Output the [x, y] coordinate of the center of the cell containing the given text.  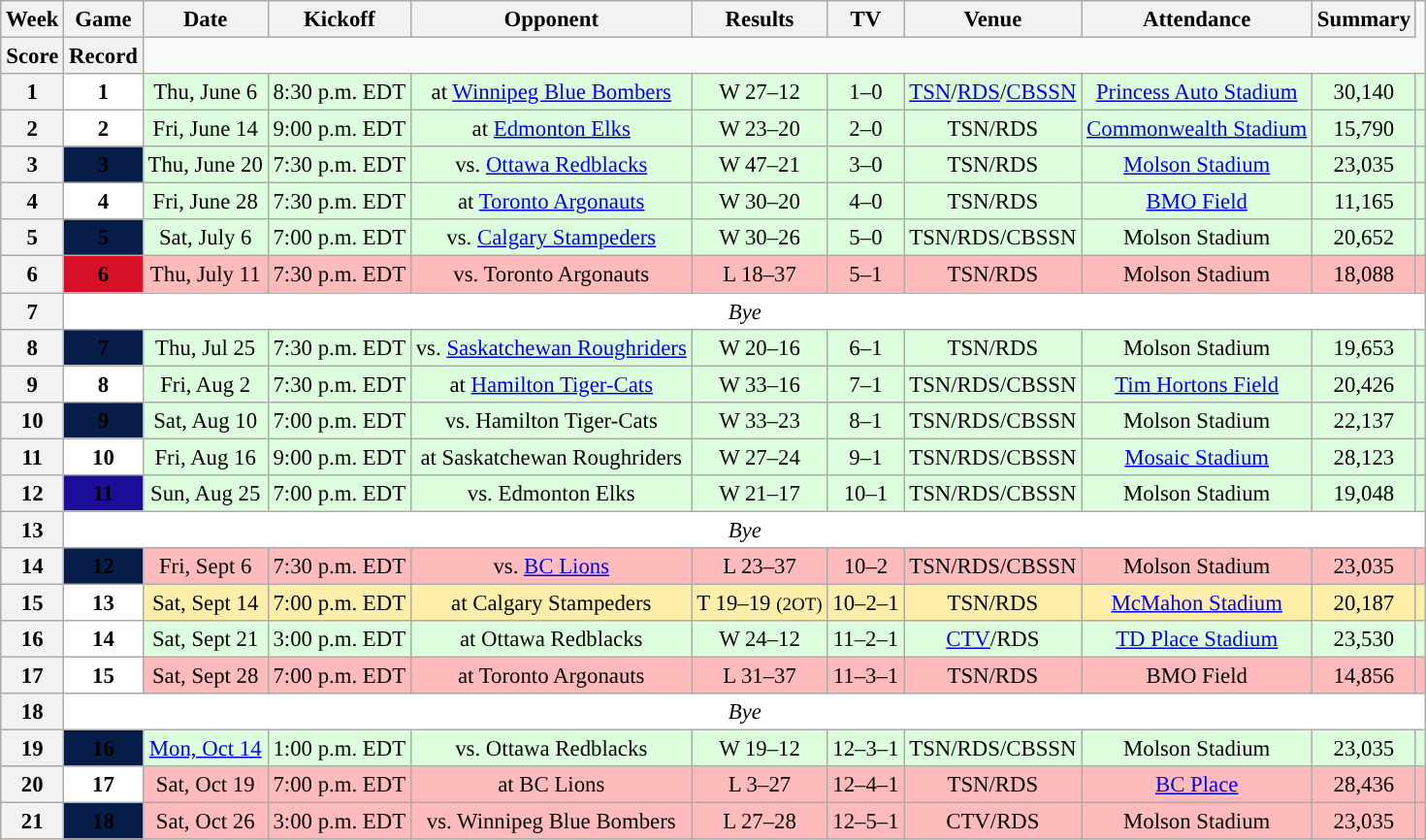
14,856 [1364, 676]
at Edmonton Elks [551, 129]
11–2–1 [865, 639]
20,426 [1364, 384]
Sat, Sept 28 [206, 676]
Fri, Aug 2 [206, 384]
Sun, Aug 25 [206, 494]
Sat, Sept 21 [206, 639]
19,653 [1364, 347]
Tim Hortons Field [1197, 384]
W 47–21 [760, 165]
12–3–1 [865, 749]
1:00 p.m. EDT [340, 749]
Date [206, 19]
Opponent [551, 19]
22,137 [1364, 420]
vs. Hamilton Tiger-Cats [551, 420]
18,088 [1364, 275]
10–2–1 [865, 602]
23,530 [1364, 639]
Commonwealth Stadium [1197, 129]
Venue [993, 19]
1–0 [865, 92]
at Ottawa Redblacks [551, 639]
11–3–1 [865, 676]
Fri, Sept 6 [206, 566]
W 23–20 [760, 129]
L 3–27 [760, 785]
Results [760, 19]
W 33–16 [760, 384]
Record [103, 56]
Fri, June 28 [206, 202]
Summary [1364, 19]
Sat, Sept 14 [206, 602]
Mon, Oct 14 [206, 749]
W 19–12 [760, 749]
19,048 [1364, 494]
10–1 [865, 494]
Fri, Aug 16 [206, 457]
L 18–37 [760, 275]
at Saskatchewan Roughriders [551, 457]
vs. Edmonton Elks [551, 494]
TV [865, 19]
2–0 [865, 129]
McMahon Stadium [1197, 602]
Sat, July 6 [206, 238]
vs. Calgary Stampeders [551, 238]
Princess Auto Stadium [1197, 92]
BC Place [1197, 785]
vs. Winnipeg Blue Bombers [551, 822]
8:30 p.m. EDT [340, 92]
28,123 [1364, 457]
11,165 [1364, 202]
Kickoff [340, 19]
3–0 [865, 165]
Sat, Aug 10 [206, 420]
W 27–24 [760, 457]
Thu, June 6 [206, 92]
Sat, Oct 26 [206, 822]
W 24–12 [760, 639]
20 [33, 785]
20,652 [1364, 238]
20,187 [1364, 602]
5–1 [865, 275]
7–1 [865, 384]
30,140 [1364, 92]
W 30–20 [760, 202]
15,790 [1364, 129]
W 30–26 [760, 238]
Sat, Oct 19 [206, 785]
L 27–28 [760, 822]
at Calgary Stampeders [551, 602]
W 27–12 [760, 92]
28,436 [1364, 785]
8–1 [865, 420]
at Winnipeg Blue Bombers [551, 92]
10–2 [865, 566]
T 19–19 (2OT) [760, 602]
12–4–1 [865, 785]
Thu, Jul 25 [206, 347]
W 33–23 [760, 420]
W 20–16 [760, 347]
L 23–37 [760, 566]
4–0 [865, 202]
at BC Lions [551, 785]
6–1 [865, 347]
21 [33, 822]
Score [33, 56]
Mosaic Stadium [1197, 457]
12–5–1 [865, 822]
at Hamilton Tiger-Cats [551, 384]
9–1 [865, 457]
W 21–17 [760, 494]
Fri, June 14 [206, 129]
5–0 [865, 238]
TD Place Stadium [1197, 639]
Week [33, 19]
vs. Saskatchewan Roughriders [551, 347]
19 [33, 749]
Thu, July 11 [206, 275]
Game [103, 19]
vs. Toronto Argonauts [551, 275]
Thu, June 20 [206, 165]
L 31–37 [760, 676]
vs. BC Lions [551, 566]
Attendance [1197, 19]
